For the text-containing cell, return its midpoint in (X, Y) coordinate format. 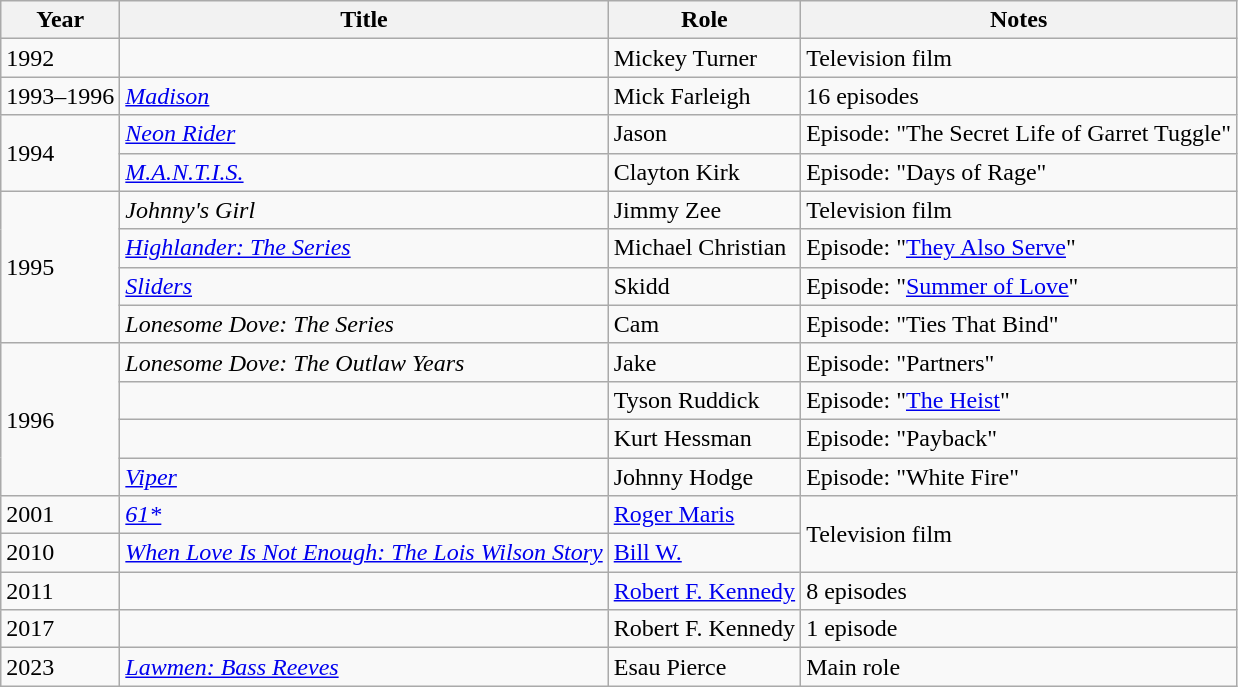
Sliders (364, 286)
Mick Farleigh (704, 96)
Clayton Kirk (704, 172)
1994 (60, 153)
1996 (60, 419)
Episode: "Partners" (1019, 362)
1992 (60, 58)
1993–1996 (60, 96)
Mickey Turner (704, 58)
Lawmen: Bass Reeves (364, 667)
8 episodes (1019, 591)
Episode: "Payback" (1019, 438)
Highlander: The Series (364, 248)
Main role (1019, 667)
Johnny's Girl (364, 210)
When Love Is Not Enough: The Lois Wilson Story (364, 553)
Lonesome Dove: The Outlaw Years (364, 362)
Tyson Ruddick (704, 400)
Cam (704, 324)
2001 (60, 515)
61* (364, 515)
1 episode (1019, 629)
Bill W. (704, 553)
Year (60, 20)
Title (364, 20)
2017 (60, 629)
Michael Christian (704, 248)
1995 (60, 267)
Viper (364, 477)
M.A.N.T.I.S. (364, 172)
Madison (364, 96)
Episode: "Ties That Bind" (1019, 324)
Notes (1019, 20)
Jimmy Zee (704, 210)
Episode: "The Heist" (1019, 400)
Episode: "They Also Serve" (1019, 248)
16 episodes (1019, 96)
2023 (60, 667)
Kurt Hessman (704, 438)
Johnny Hodge (704, 477)
Role (704, 20)
2011 (60, 591)
Episode: "The Secret Life of Garret Tuggle" (1019, 134)
Jason (704, 134)
Episode: "Summer of Love" (1019, 286)
Lonesome Dove: The Series (364, 324)
Episode: "Days of Rage" (1019, 172)
2010 (60, 553)
Jake (704, 362)
Skidd (704, 286)
Episode: "White Fire" (1019, 477)
Roger Maris (704, 515)
Esau Pierce (704, 667)
Neon Rider (364, 134)
